Return [X, Y] of the center of cell containing provided text 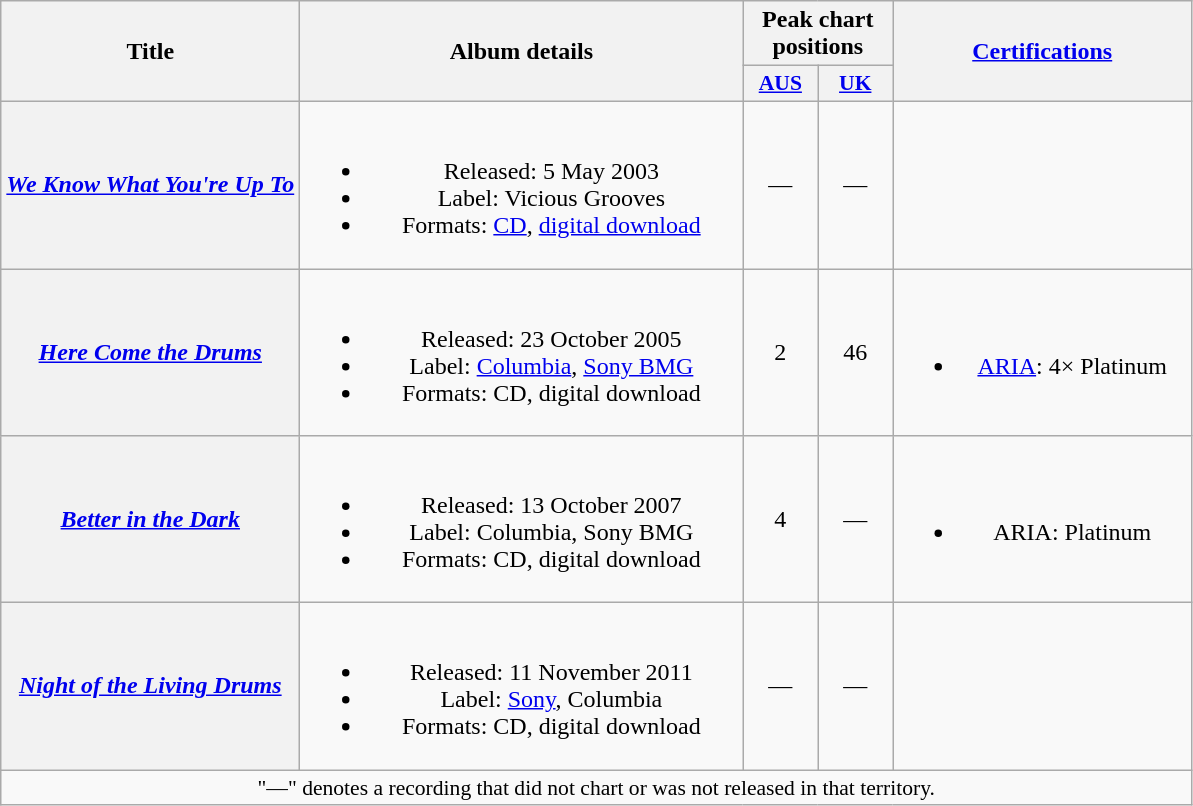
We Know What You're Up To [150, 184]
Released: 11 November 2011Label: Sony, ColumbiaFormats: CD, digital download [522, 686]
Released: 5 May 2003Label: Vicious GroovesFormats: CD, digital download [522, 184]
UK [856, 84]
Here Come the Drums [150, 352]
Certifications [1042, 52]
Night of the Living Drums [150, 686]
AUS [780, 84]
"—" denotes a recording that did not chart or was not released in that territory. [596, 788]
Album details [522, 52]
ARIA: Platinum [1042, 520]
4 [780, 520]
Title [150, 52]
2 [780, 352]
Released: 13 October 2007Label: Columbia, Sony BMGFormats: CD, digital download [522, 520]
Better in the Dark [150, 520]
Peak chart positions [818, 34]
ARIA: 4× Platinum [1042, 352]
46 [856, 352]
Released: 23 October 2005Label: Columbia, Sony BMGFormats: CD, digital download [522, 352]
